Extract the [X, Y] coordinate from the center of the cell holding the provided text.  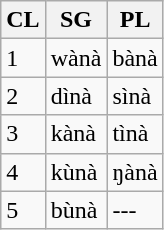
wànà [76, 58]
--- [135, 210]
sìnà [135, 96]
CL [23, 20]
PL [135, 20]
bànà [135, 58]
2 [23, 96]
kànà [76, 134]
3 [23, 134]
bùnà [76, 210]
tìnà [135, 134]
4 [23, 172]
kùnà [76, 172]
ŋànà [135, 172]
5 [23, 210]
SG [76, 20]
1 [23, 58]
dìnà [76, 96]
